Provide the [X, Y] coordinate of the cell's center where the given text is located.  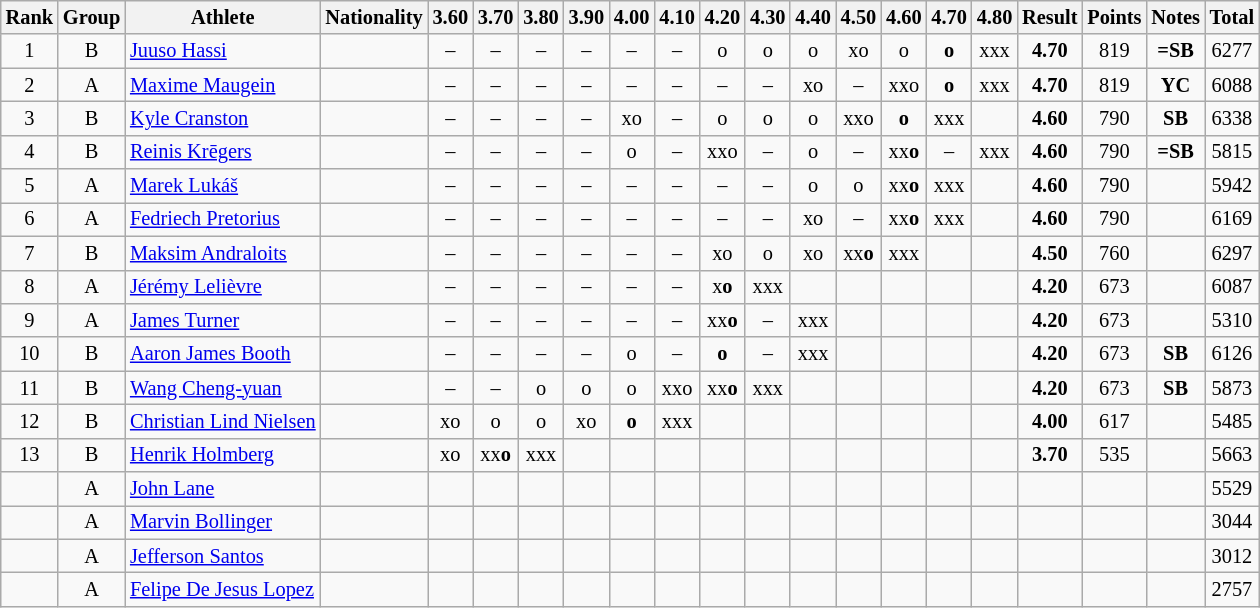
3.80 [540, 17]
6297 [1232, 253]
Marvin Bollinger [222, 522]
Felipe De Jesus Lopez [222, 589]
6277 [1232, 51]
13 [30, 455]
12 [30, 421]
6126 [1232, 354]
3.90 [586, 17]
6169 [1232, 219]
Christian Lind Nielsen [222, 421]
Athlete [222, 17]
5873 [1232, 388]
John Lane [222, 489]
7 [30, 253]
Wang Cheng-yuan [222, 388]
5942 [1232, 186]
Juuso Hassi [222, 51]
Jérémy Lelièvre [222, 287]
Maxime Maugein [222, 85]
2757 [1232, 589]
6338 [1232, 118]
James Turner [222, 320]
Kyle Cranston [222, 118]
5529 [1232, 489]
Group [92, 17]
Nationality [374, 17]
10 [30, 354]
4 [30, 152]
6 [30, 219]
760 [1114, 253]
Total [1232, 17]
3 [30, 118]
8 [30, 287]
4.30 [768, 17]
3012 [1232, 556]
Rank [30, 17]
5815 [1232, 152]
11 [30, 388]
4.80 [994, 17]
Maksim Andraloits [222, 253]
5310 [1232, 320]
4.40 [812, 17]
1 [30, 51]
3.60 [450, 17]
3044 [1232, 522]
Henrik Holmberg [222, 455]
535 [1114, 455]
Notes [1175, 17]
5663 [1232, 455]
4.10 [676, 17]
617 [1114, 421]
5485 [1232, 421]
6088 [1232, 85]
Aaron James Booth [222, 354]
5 [30, 186]
YC [1175, 85]
6087 [1232, 287]
9 [30, 320]
Jefferson Santos [222, 556]
Marek Lukáš [222, 186]
2 [30, 85]
Result [1050, 17]
Points [1114, 17]
Reinis Krēgers [222, 152]
Fedriech Pretorius [222, 219]
